Detect which cell encompasses the target text, then output its (x, y) center coordinate. 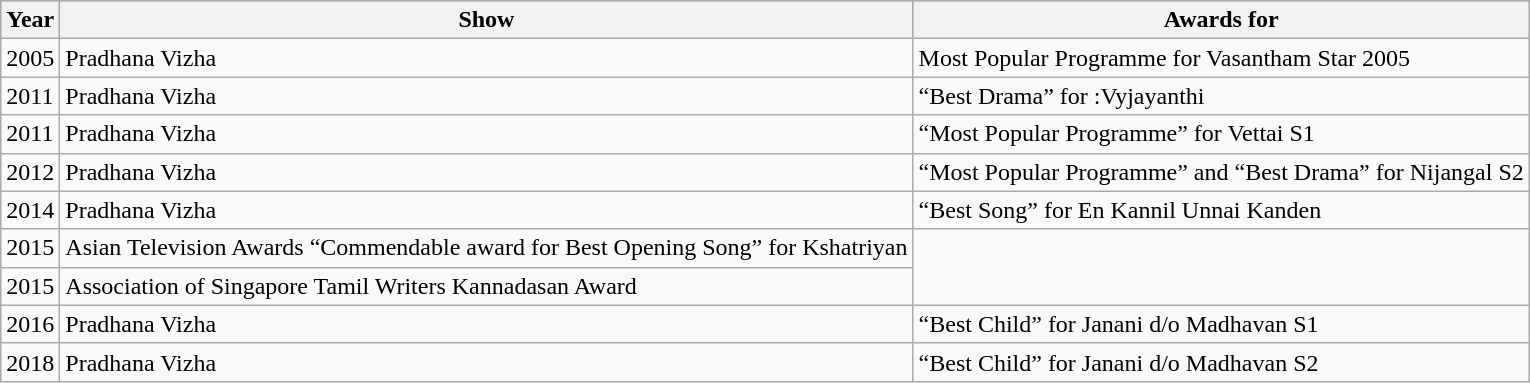
2012 (30, 172)
2005 (30, 58)
Year (30, 20)
Association of Singapore Tamil Writers Kannadasan Award (486, 286)
2018 (30, 362)
Show (486, 20)
“Best Drama” for :Vyjayanthi (1221, 96)
Most Popular Programme for Vasantham Star 2005 (1221, 58)
2016 (30, 324)
“Most Popular Programme” for Vettai S1 (1221, 134)
“Best Child” for Janani d/o Madhavan S2 (1221, 362)
2014 (30, 210)
Asian Television Awards “Commendable award for Best Opening Song” for Kshatriyan (486, 248)
“Best Child” for Janani d/o Madhavan S1 (1221, 324)
“Best Song” for En Kannil Unnai Kanden (1221, 210)
Awards for (1221, 20)
“Most Popular Programme” and “Best Drama” for Nijangal S2 (1221, 172)
